Detect which cell encompasses the target text, then output its [x, y] center coordinate. 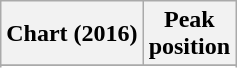
Chart (2016) [72, 34]
Peakposition [189, 34]
